For the text-containing cell, return its midpoint in [x, y] coordinate format. 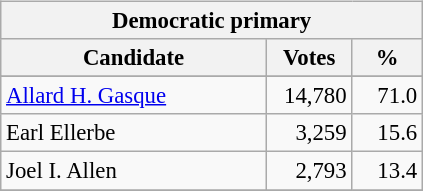
Allard H. Gasque [134, 96]
Earl Ellerbe [134, 133]
Votes [309, 58]
% [388, 58]
71.0 [388, 96]
14,780 [309, 96]
15.6 [388, 133]
2,793 [309, 171]
13.4 [388, 171]
Candidate [134, 58]
Joel I. Allen [134, 171]
Democratic primary [212, 21]
3,259 [309, 133]
